For the text-containing cell, return its midpoint in (X, Y) coordinate format. 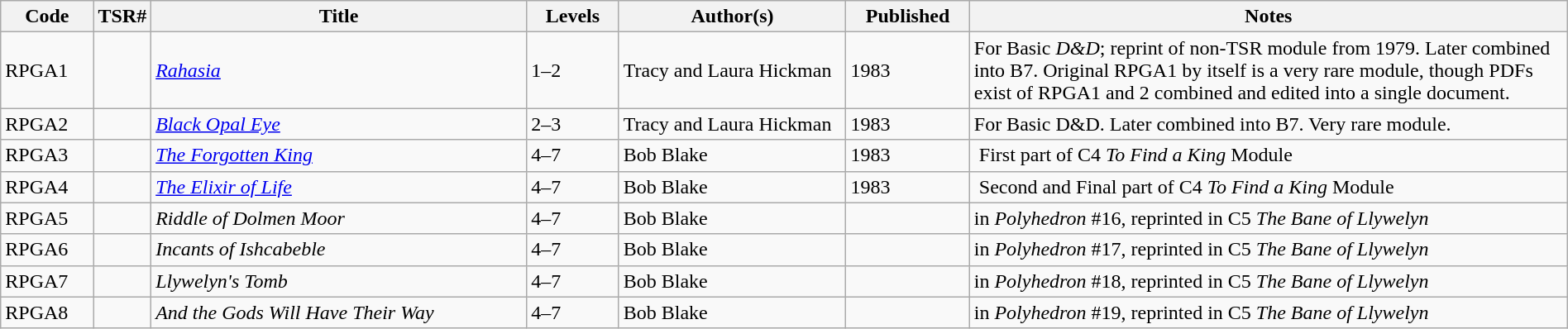
1–2 (573, 70)
Published (908, 17)
Second and Final part of C4 To Find a King Module (1269, 187)
in Polyhedron #18, reprinted in C5 The Bane of Llywelyn (1269, 281)
Llywelyn's Tomb (339, 281)
Levels (573, 17)
Rahasia (339, 70)
Title (339, 17)
RPGA4 (47, 187)
Riddle of Dolmen Moor (339, 218)
First part of C4 To Find a King Module (1269, 155)
The Elixir of Life (339, 187)
Code (47, 17)
And the Gods Will Have Their Way (339, 312)
For Basic D&D. Later combined into B7. Very rare module. (1269, 124)
RPGA5 (47, 218)
TSR# (122, 17)
RPGA2 (47, 124)
The Forgotten King (339, 155)
RPGA1 (47, 70)
Incants of Ishcabeble (339, 250)
Black Opal Eye (339, 124)
2–3 (573, 124)
Notes (1269, 17)
RPGA7 (47, 281)
RPGA6 (47, 250)
RPGA3 (47, 155)
RPGA8 (47, 312)
in Polyhedron #17, reprinted in C5 The Bane of Llywelyn (1269, 250)
Author(s) (733, 17)
in Polyhedron #19, reprinted in C5 The Bane of Llywelyn (1269, 312)
in Polyhedron #16, reprinted in C5 The Bane of Llywelyn (1269, 218)
